Pinpoint the cell where the given text exists, returning its (X, Y) midpoint coordinate. 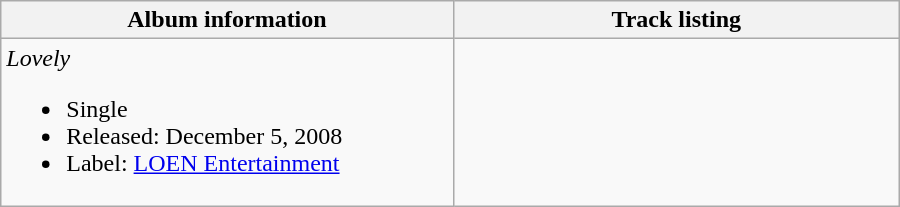
Track listing (676, 20)
LovelySingleReleased: December 5, 2008Label: LOEN Entertainment (227, 122)
Album information (227, 20)
